Return the [x, y] coordinate for the center point of the cell that contains the specified text.  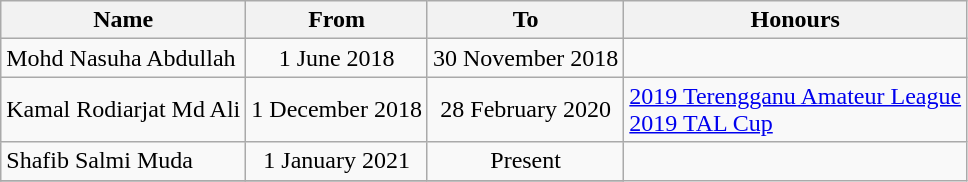
From [337, 20]
Shafib Salmi Muda [124, 161]
Present [525, 161]
1 December 2018 [337, 110]
1 January 2021 [337, 161]
Kamal Rodiarjat Md Ali [124, 110]
Name [124, 20]
28 February 2020 [525, 110]
Honours [796, 20]
To [525, 20]
30 November 2018 [525, 58]
2019 Terengganu Amateur League2019 TAL Cup [796, 110]
Mohd Nasuha Abdullah [124, 58]
1 June 2018 [337, 58]
